Output the [X, Y] coordinate of the center of the cell containing the given text.  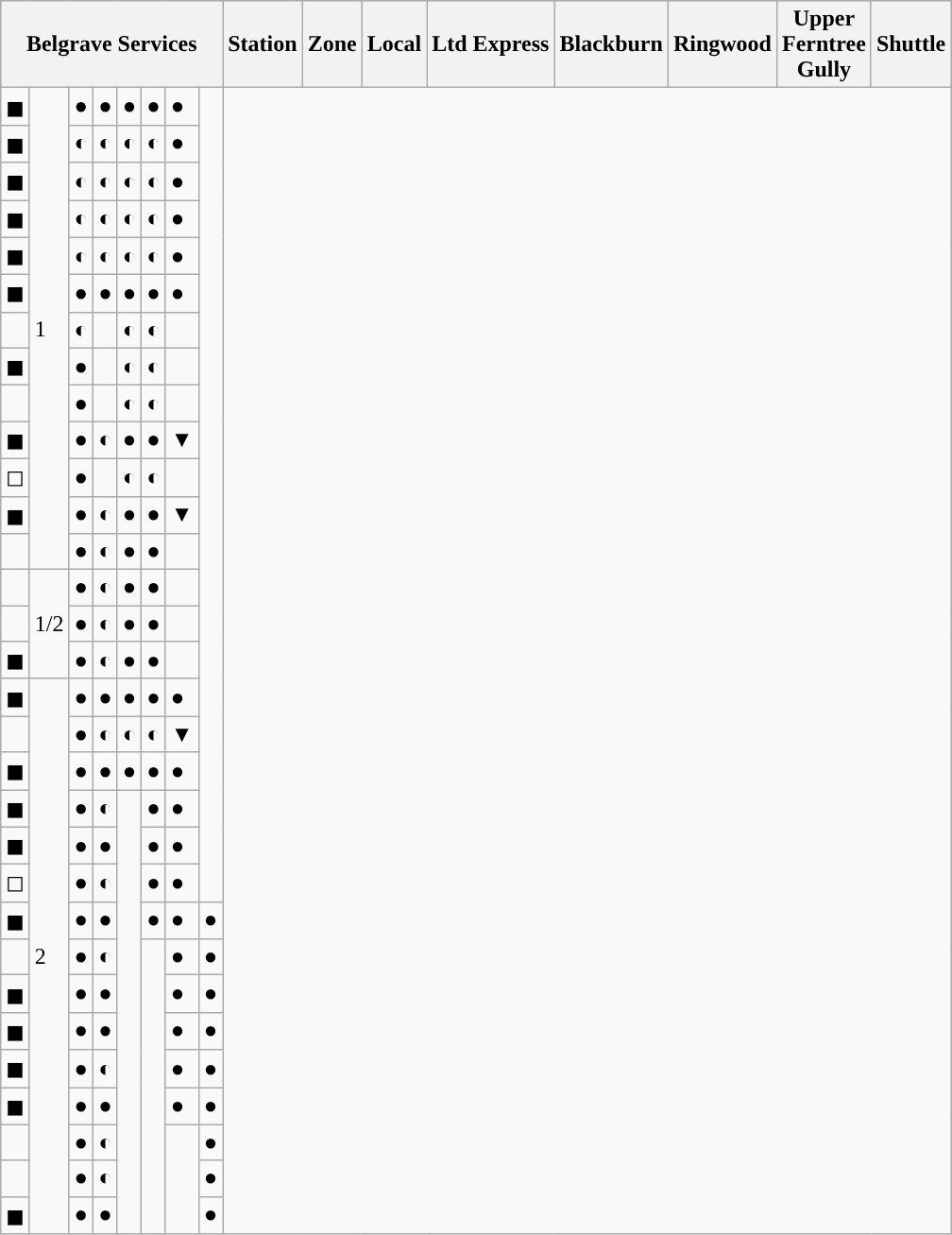
Blackburn [611, 44]
Station [263, 44]
Zone [332, 44]
Ringwood [722, 44]
UpperFerntreeGully [824, 44]
Shuttle [910, 44]
1 [49, 329]
Local [394, 44]
Belgrave Services [111, 44]
1/2 [49, 625]
Ltd Express [491, 44]
2 [49, 956]
